Identify which cell holds the provided text, then report its [X, Y] central coordinate. 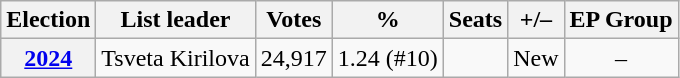
List leader [176, 20]
1.24 (#10) [388, 58]
EP Group [621, 20]
+/– [536, 20]
% [388, 20]
Election [48, 20]
– [621, 58]
Seats [475, 20]
Tsveta Kirilova [176, 58]
Votes [294, 20]
24,917 [294, 58]
2024 [48, 58]
New [536, 58]
